Determine the (X, Y) coordinate at the center of the cell enclosing the given text.  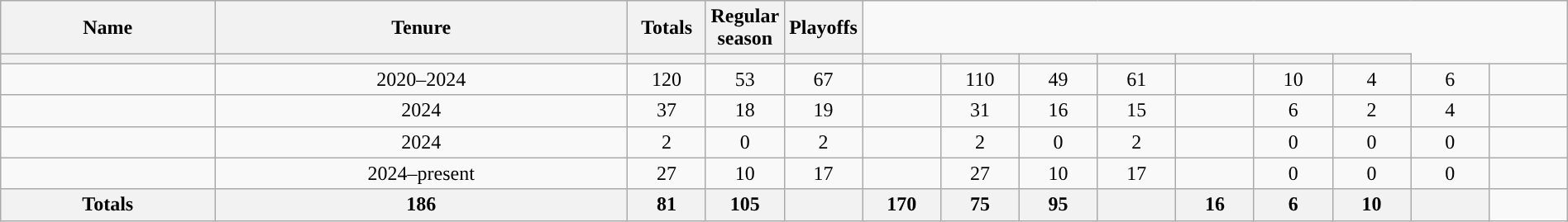
18 (744, 111)
61 (1136, 79)
37 (667, 111)
53 (744, 79)
49 (1059, 79)
110 (981, 79)
120 (667, 79)
170 (901, 205)
Tenure (422, 28)
31 (981, 111)
19 (824, 111)
186 (422, 205)
2024–present (422, 173)
81 (667, 205)
95 (1059, 205)
Name (108, 28)
15 (1136, 111)
Playoffs (824, 28)
Regular season (744, 28)
2020–2024 (422, 79)
75 (981, 205)
67 (824, 79)
105 (744, 205)
